For the text-containing cell, return its midpoint in (x, y) coordinate format. 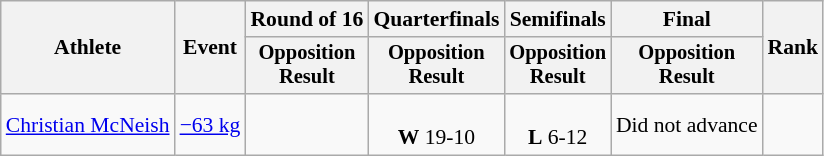
Rank (794, 48)
L 6-12 (558, 124)
Athlete (88, 48)
−63 kg (210, 124)
Quarterfinals (436, 19)
Event (210, 48)
Christian McNeish (88, 124)
Did not advance (687, 124)
Semifinals (558, 19)
W 19-10 (436, 124)
Round of 16 (306, 19)
Final (687, 19)
